Pinpoint the cell where the given text exists, returning its (x, y) midpoint coordinate. 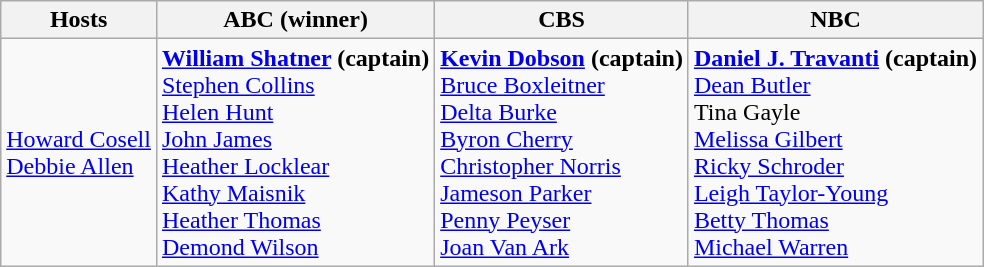
CBS (562, 20)
William Shatner (captain)Stephen CollinsHelen HuntJohn JamesHeather LocklearKathy MaisnikHeather ThomasDemond Wilson (295, 152)
Howard CosellDebbie Allen (79, 152)
Hosts (79, 20)
Daniel J. Travanti (captain)Dean ButlerTina GayleMelissa GilbertRicky SchroderLeigh Taylor-YoungBetty ThomasMichael Warren (835, 152)
NBC (835, 20)
ABC (winner) (295, 20)
Kevin Dobson (captain)Bruce BoxleitnerDelta BurkeByron CherryChristopher NorrisJameson ParkerPenny PeyserJoan Van Ark (562, 152)
